Output the [X, Y] coordinate of the center of the cell containing the given text.  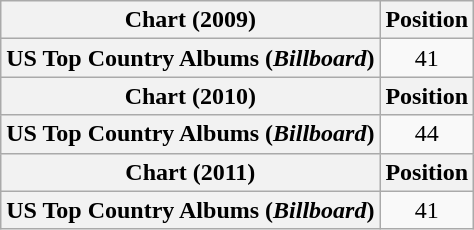
Chart (2010) [190, 96]
Chart (2011) [190, 172]
44 [427, 134]
Chart (2009) [190, 20]
